From the cell containing the given text, extract its center point as (x, y) coordinate. 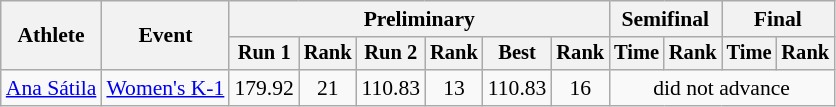
did not advance (722, 88)
Preliminary (419, 19)
16 (580, 88)
13 (454, 88)
Ana Sátila (52, 88)
21 (328, 88)
Run 2 (390, 54)
Final (778, 19)
Athlete (52, 36)
Semifinal (665, 19)
Event (165, 36)
Women's K-1 (165, 88)
179.92 (264, 88)
Run 1 (264, 54)
Best (518, 54)
